Determine the (X, Y) coordinate at the center of the cell enclosing the given text.  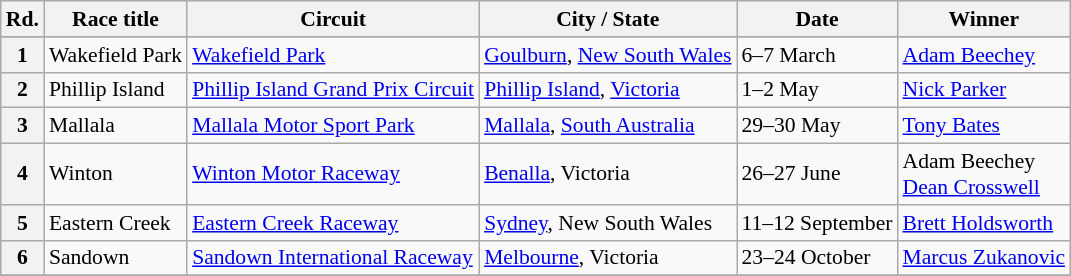
Phillip Island Grand Prix Circuit (333, 90)
Nick Parker (984, 90)
11–12 September (816, 223)
Phillip Island, Victoria (608, 90)
6–7 March (816, 55)
Sydney, New South Wales (608, 223)
6 (22, 258)
Marcus Zukanovic (984, 258)
23–24 October (816, 258)
Eastern Creek (116, 223)
Race title (116, 19)
3 (22, 126)
Benalla, Victoria (608, 174)
Adam Beechey (984, 55)
4 (22, 174)
Melbourne, Victoria (608, 258)
Tony Bates (984, 126)
Sandown (116, 258)
2 (22, 90)
Brett Holdsworth (984, 223)
Phillip Island (116, 90)
Mallala Motor Sport Park (333, 126)
City / State (608, 19)
Eastern Creek Raceway (333, 223)
Rd. (22, 19)
1–2 May (816, 90)
Goulburn, New South Wales (608, 55)
Winner (984, 19)
Mallala, South Australia (608, 126)
Mallala (116, 126)
5 (22, 223)
Circuit (333, 19)
Winton (116, 174)
1 (22, 55)
Sandown International Raceway (333, 258)
Date (816, 19)
26–27 June (816, 174)
Winton Motor Raceway (333, 174)
Adam BeecheyDean Crosswell (984, 174)
29–30 May (816, 126)
